Find where the given text appears and provide that cell's center as [X, Y] coordinate. 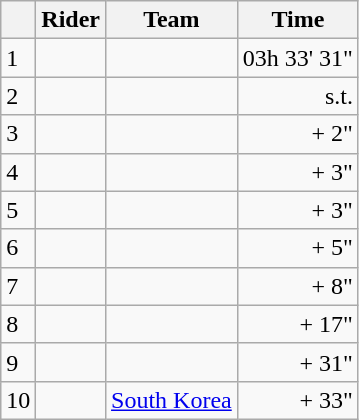
s.t. [298, 96]
South Korea [172, 400]
2 [18, 96]
+ 33" [298, 400]
9 [18, 362]
03h 33' 31" [298, 58]
5 [18, 210]
7 [18, 286]
Team [172, 20]
1 [18, 58]
10 [18, 400]
6 [18, 248]
+ 8" [298, 286]
Rider [71, 20]
8 [18, 324]
3 [18, 134]
4 [18, 172]
+ 17" [298, 324]
+ 31" [298, 362]
+ 2" [298, 134]
Time [298, 20]
+ 5" [298, 248]
